Locate the cell with the specified text and output its (x, y) center coordinate. 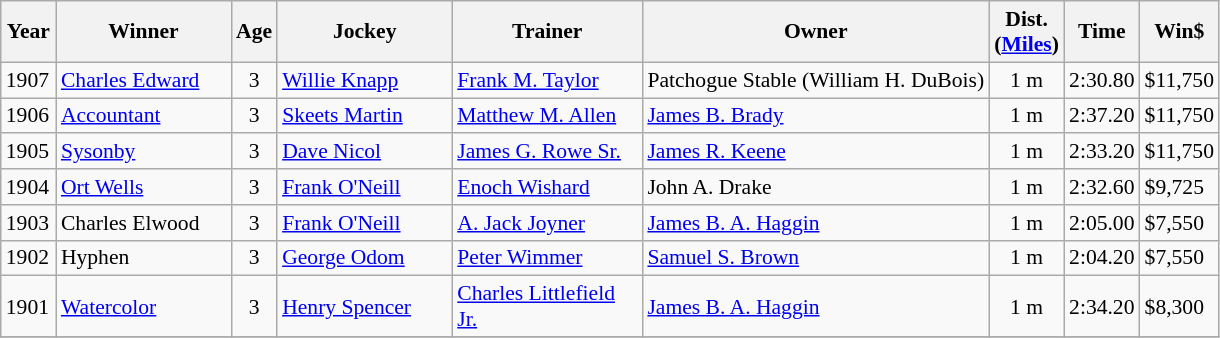
Enoch Wishard (547, 187)
Patchogue Stable (William H. DuBois) (816, 80)
Hyphen (144, 258)
2:33.20 (1102, 152)
Winner (144, 32)
Sysonby (144, 152)
A. Jack Joyner (547, 223)
Ort Wells (144, 187)
2:34.20 (1102, 306)
1904 (28, 187)
1905 (28, 152)
Samuel S. Brown (816, 258)
Frank M. Taylor (547, 80)
2:30.80 (1102, 80)
Accountant (144, 116)
Trainer (547, 32)
2:05.00 (1102, 223)
Age (254, 32)
Jockey (364, 32)
John A. Drake (816, 187)
Watercolor (144, 306)
2:32.60 (1102, 187)
Henry Spencer (364, 306)
1902 (28, 258)
Time (1102, 32)
James R. Keene (816, 152)
1903 (28, 223)
Charles Elwood (144, 223)
George Odom (364, 258)
Charles Littlefield Jr. (547, 306)
Year (28, 32)
$8,300 (1180, 306)
2:37.20 (1102, 116)
2:04.20 (1102, 258)
Dist. (Miles) (1026, 32)
1901 (28, 306)
Skeets Martin (364, 116)
James G. Rowe Sr. (547, 152)
Dave Nicol (364, 152)
Peter Wimmer (547, 258)
Willie Knapp (364, 80)
Charles Edward (144, 80)
1907 (28, 80)
Owner (816, 32)
$9,725 (1180, 187)
Matthew M. Allen (547, 116)
James B. Brady (816, 116)
Win$ (1180, 32)
1906 (28, 116)
